Return the (X, Y) coordinate for the center point of the cell that contains the specified text.  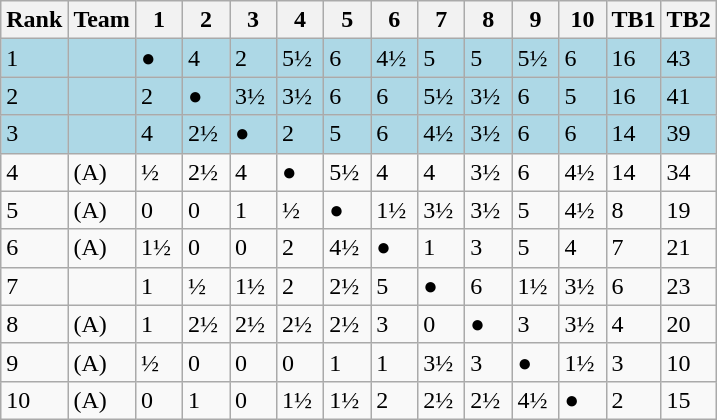
TB1 (634, 20)
23 (688, 286)
34 (688, 172)
19 (688, 210)
41 (688, 96)
Team (102, 20)
TB2 (688, 20)
20 (688, 324)
15 (688, 400)
39 (688, 134)
Rank (34, 20)
21 (688, 248)
43 (688, 58)
